Detect which cell encompasses the target text, then output its [X, Y] center coordinate. 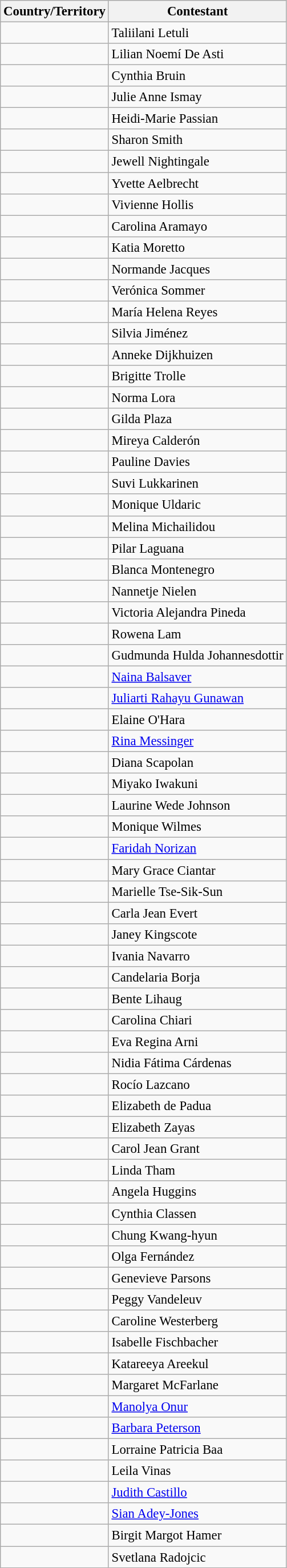
Eva Regina Arni [197, 1042]
Taliilani Letuli [197, 33]
Mary Grace Ciantar [197, 870]
Jewell Nightingale [197, 162]
Rina Messinger [197, 741]
Linda Tham [197, 1171]
Carol Jean Grant [197, 1149]
Svetlana Radojcic [197, 1557]
Angela Huggins [197, 1192]
María Helena Reyes [197, 312]
Isabelle Fischbacher [197, 1342]
Birgit Margot Hamer [197, 1535]
Lilian Noemí De Asti [197, 54]
Carolina Chiari [197, 1020]
Monique Wilmes [197, 827]
Brigitte Trolle [197, 376]
Norma Lora [197, 398]
Caroline Westerberg [197, 1321]
Margaret McFarlane [197, 1385]
Janey Kingscote [197, 934]
Barbara Peterson [197, 1428]
Faridah Norizan [197, 849]
Blanca Montenegro [197, 569]
Julie Anne Ismay [197, 97]
Carla Jean Evert [197, 913]
Candelaria Borja [197, 978]
Laurine Wede Johnson [197, 806]
Pauline Davies [197, 462]
Bente Lihaug [197, 999]
Olga Fernández [197, 1256]
Chung Kwang-hyun [197, 1235]
Manolya Onur [197, 1407]
Marielle Tse-Sik-Sun [197, 891]
Suvi Lukkarinen [197, 484]
Gudmunda Hulda Johannesdottir [197, 656]
Katia Moretto [197, 247]
Nannetje Nielen [197, 591]
Elaine O'Hara [197, 720]
Heidi-Marie Passian [197, 119]
Rowena Lam [197, 634]
Miyako Iwakuni [197, 784]
Sian Adey-Jones [197, 1514]
Leila Vinas [197, 1471]
Silvia Jiménez [197, 333]
Yvette Aelbrecht [197, 183]
Cynthia Bruin [197, 76]
Anneke Dijkhuizen [197, 355]
Contestant [197, 11]
Vivienne Hollis [197, 204]
Melina Michailidou [197, 526]
Naina Balsaver [197, 677]
Judith Castillo [197, 1493]
Cynthia Classen [197, 1213]
Rocío Lazcano [197, 1085]
Elizabeth de Padua [197, 1106]
Gilda Plaza [197, 419]
Juliarti Rahayu Gunawan [197, 698]
Monique Uldaric [197, 505]
Ivania Navarro [197, 956]
Pilar Laguana [197, 548]
Country/Territory [55, 11]
Mireya Calderón [197, 441]
Elizabeth Zayas [197, 1128]
Victoria Alejandra Pineda [197, 613]
Normande Jacques [197, 269]
Lorraine Patricia Baa [197, 1450]
Genevieve Parsons [197, 1278]
Peggy Vandeleuv [197, 1300]
Diana Scapolan [197, 763]
Sharon Smith [197, 140]
Nidia Fátima Cárdenas [197, 1063]
Katareeya Areekul [197, 1364]
Verónica Sommer [197, 291]
Carolina Aramayo [197, 226]
